Output the [X, Y] coordinate of the center of the cell containing the given text.  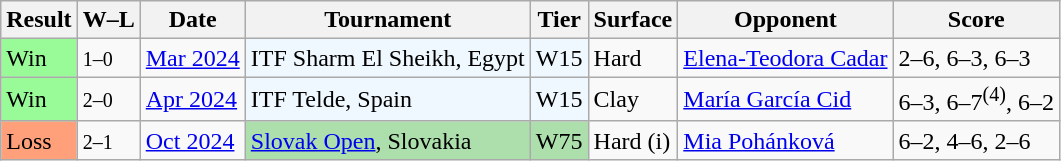
Mar 2024 [192, 58]
Tournament [388, 20]
Opponent [786, 20]
Surface [633, 20]
2–1 [108, 140]
Tier [559, 20]
ITF Telde, Spain [388, 100]
W75 [559, 140]
Slovak Open, Slovakia [388, 140]
Hard (i) [633, 140]
ITF Sharm El Sheikh, Egypt [388, 58]
6–2, 4–6, 2–6 [976, 140]
Loss [39, 140]
Hard [633, 58]
Score [976, 20]
1–0 [108, 58]
Apr 2024 [192, 100]
2–0 [108, 100]
Clay [633, 100]
2–6, 6–3, 6–3 [976, 58]
W–L [108, 20]
Date [192, 20]
Mia Pohánková [786, 140]
María García Cid [786, 100]
Oct 2024 [192, 140]
Result [39, 20]
Elena-Teodora Cadar [786, 58]
6–3, 6–7(4), 6–2 [976, 100]
